Return [X, Y] of the center of cell containing provided text 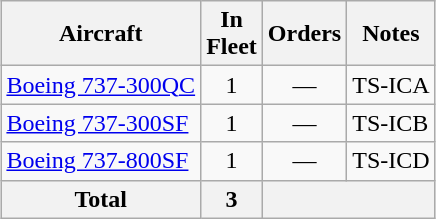
Orders [304, 34]
TS-ICA [391, 85]
3 [232, 199]
Notes [391, 34]
Boeing 737-800SF [101, 161]
TS-ICB [391, 123]
TS-ICD [391, 161]
Boeing 737-300QC [101, 85]
InFleet [232, 34]
Aircraft [101, 34]
Boeing 737-300SF [101, 123]
Total [101, 199]
